Locate the cell with the specified text and output its (x, y) center coordinate. 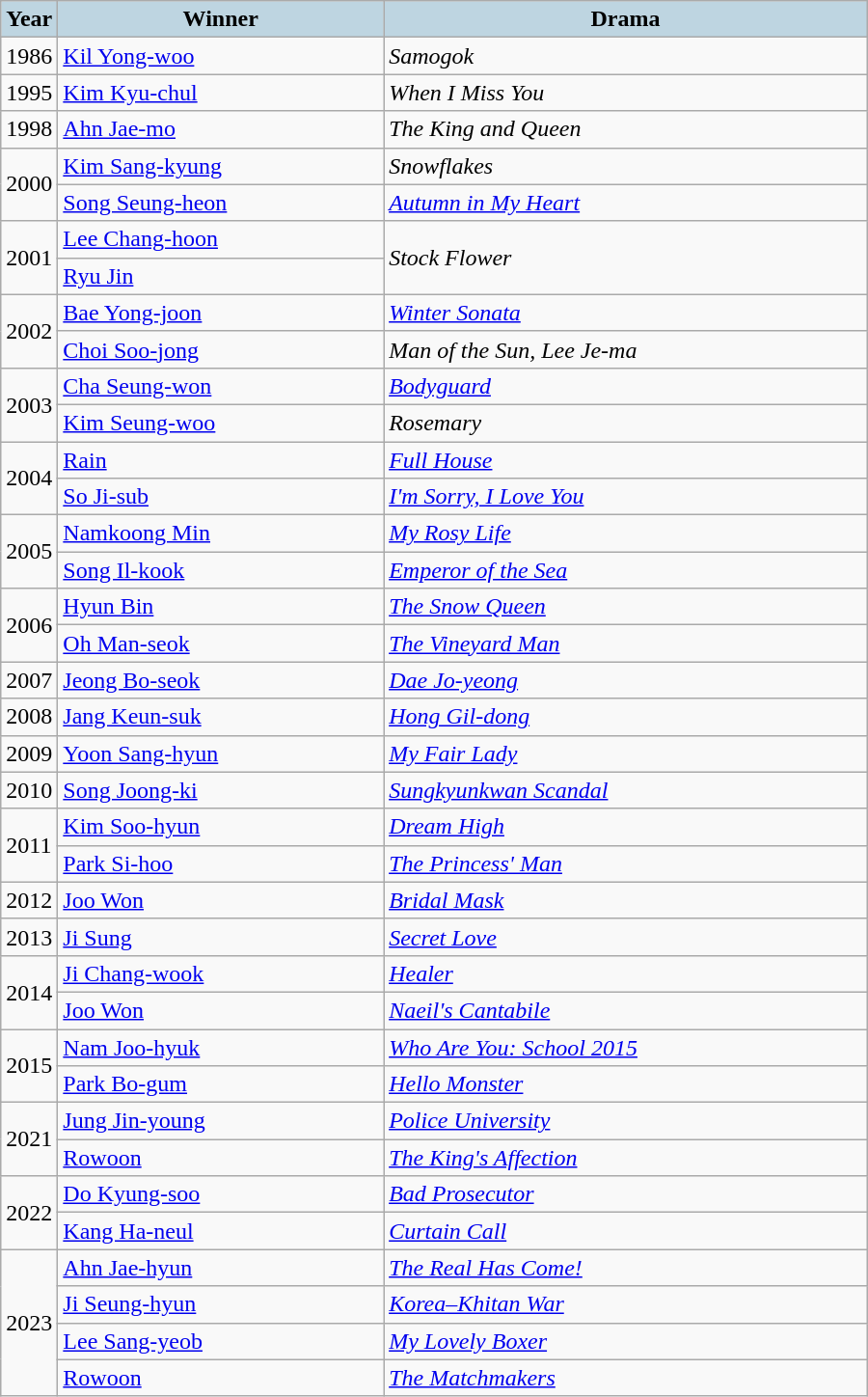
Song Joong-ki (221, 790)
Bad Prosecutor (626, 1194)
Park Si-hoo (221, 863)
Jeong Bo-seok (221, 680)
Rosemary (626, 423)
1995 (29, 93)
Kim Kyu-chul (221, 93)
My Lovely Boxer (626, 1341)
Kim Seung-woo (221, 423)
Hyun Bin (221, 607)
Do Kyung-soo (221, 1194)
Lee Chang-hoon (221, 239)
Park Bo-gum (221, 1084)
When I Miss You (626, 93)
Ryu Jin (221, 276)
2002 (29, 331)
2022 (29, 1213)
2015 (29, 1065)
2006 (29, 625)
The King's Affection (626, 1158)
Ji Seung-hyun (221, 1304)
Sungkyunkwan Scandal (626, 790)
My Fair Lady (626, 753)
Jung Jin-young (221, 1121)
2003 (29, 404)
Jang Keun-suk (221, 717)
The Matchmakers (626, 1378)
The Real Has Come! (626, 1268)
2021 (29, 1139)
Drama (626, 19)
Choi Soo-jong (221, 349)
2023 (29, 1323)
Year (29, 19)
Naeil's Cantabile (626, 1010)
Namkoong Min (221, 534)
Ahn Jae-hyun (221, 1268)
Kim Soo-hyun (221, 827)
Police University (626, 1121)
Ji Chang-wook (221, 973)
2005 (29, 552)
Ji Sung (221, 937)
The Princess' Man (626, 863)
2010 (29, 790)
Rain (221, 460)
2013 (29, 937)
Kil Yong-woo (221, 56)
Emperor of the Sea (626, 570)
2011 (29, 845)
2008 (29, 717)
Kang Ha-neul (221, 1231)
2004 (29, 479)
Secret Love (626, 937)
Oh Man-seok (221, 644)
Kim Sang-kyung (221, 166)
2009 (29, 753)
Samogok (626, 56)
1998 (29, 129)
Song Seung-heon (221, 203)
2012 (29, 900)
Bae Yong-joon (221, 313)
2014 (29, 992)
Nam Joo-hyuk (221, 1047)
Curtain Call (626, 1231)
The King and Queen (626, 129)
Dream High (626, 827)
Autumn in My Heart (626, 203)
Lee Sang-yeob (221, 1341)
2007 (29, 680)
2000 (29, 184)
Dae Jo-yeong (626, 680)
Bodyguard (626, 386)
Song Il-kook (221, 570)
The Snow Queen (626, 607)
Winner (221, 19)
I'm Sorry, I Love You (626, 497)
Bridal Mask (626, 900)
Yoon Sang-hyun (221, 753)
Stock Flower (626, 258)
Korea–Khitan War (626, 1304)
Who Are You: School 2015 (626, 1047)
Cha Seung-won (221, 386)
Winter Sonata (626, 313)
So Ji-sub (221, 497)
The Vineyard Man (626, 644)
Snowflakes (626, 166)
Hong Gil-dong (626, 717)
My Rosy Life (626, 534)
Ahn Jae-mo (221, 129)
Full House (626, 460)
Man of the Sun, Lee Je-ma (626, 349)
Healer (626, 973)
Hello Monster (626, 1084)
2001 (29, 258)
1986 (29, 56)
